Find where the given text appears and provide that cell's center as (x, y) coordinate. 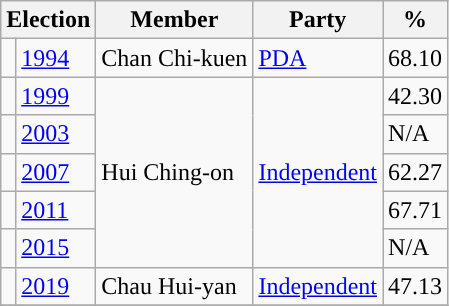
1999 (56, 96)
Election (48, 20)
Member (174, 20)
42.30 (416, 96)
1994 (56, 58)
2011 (56, 210)
Chan Chi-kuen (174, 58)
PDA (318, 58)
Party (318, 20)
67.71 (416, 210)
2003 (56, 134)
Chau Hui-yan (174, 286)
Hui Ching-on (174, 172)
68.10 (416, 58)
2015 (56, 248)
% (416, 20)
62.27 (416, 172)
2019 (56, 286)
2007 (56, 172)
47.13 (416, 286)
